Identify which cell holds the provided text, then report its [X, Y] central coordinate. 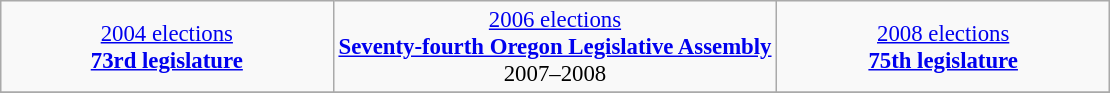
2006 electionsSeventy-fourth Oregon Legislative Assembly2007–2008 [555, 47]
2004 elections73rd legislature [166, 47]
2008 elections75th legislature [944, 47]
